Find where the given text appears and provide that cell's center as [x, y] coordinate. 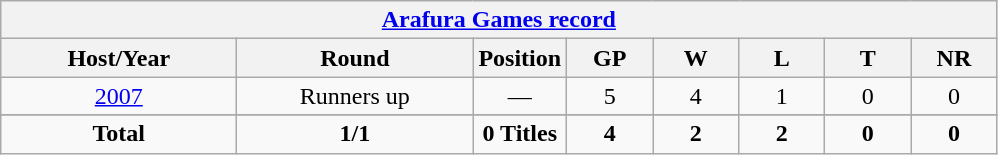
2007 [119, 96]
1/1 [355, 134]
5 [610, 96]
Host/Year [119, 58]
Round [355, 58]
0 Titles [520, 134]
T [868, 58]
W [696, 58]
Runners up [355, 96]
Position [520, 58]
GP [610, 58]
Arafura Games record [499, 20]
— [520, 96]
NR [954, 58]
Total [119, 134]
L [782, 58]
1 [782, 96]
